Search for the cell housing the specified text and yield its (x, y) center coordinate. 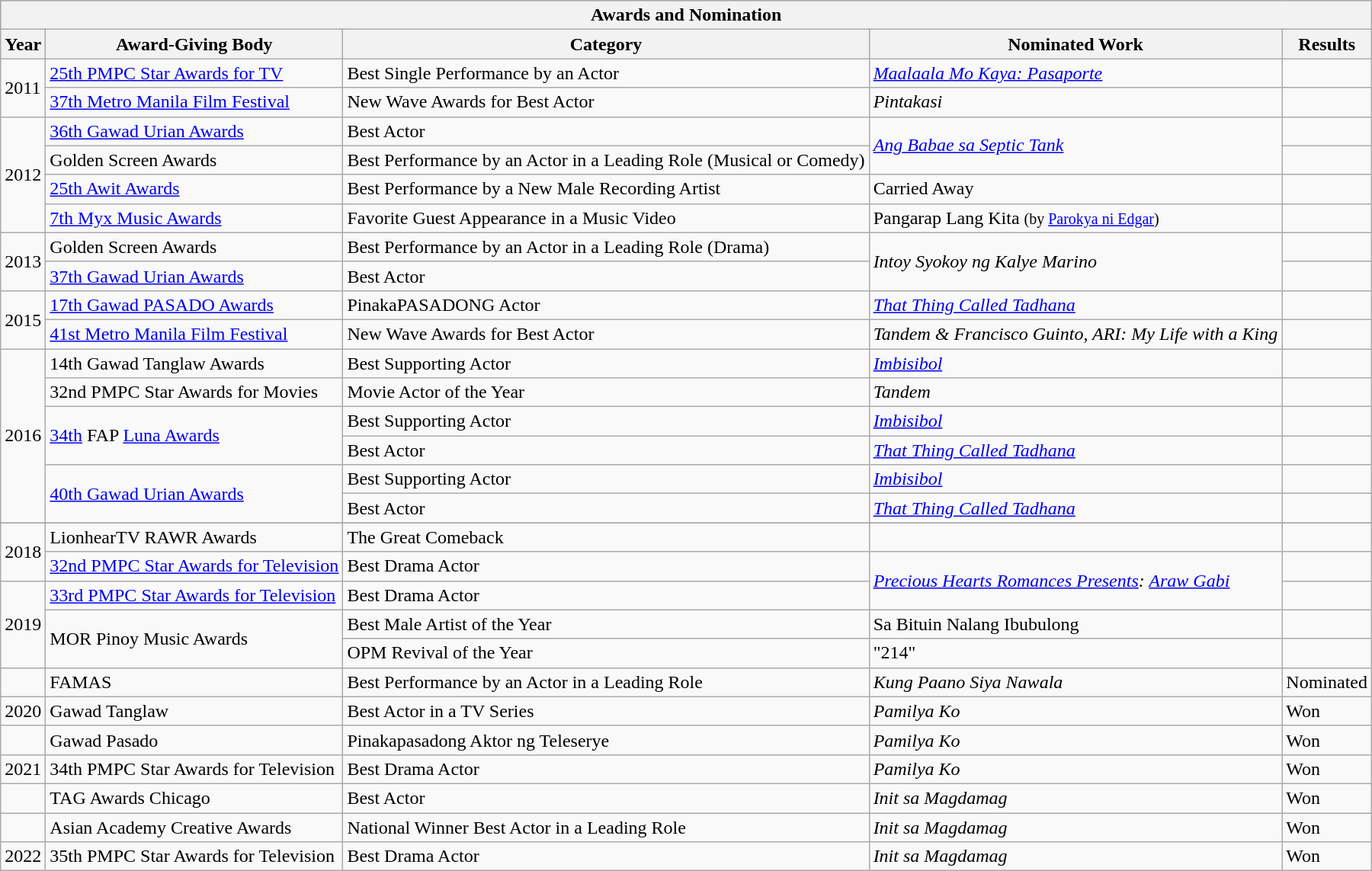
35th PMPC Star Awards for Television (194, 857)
Precious Hearts Romances Presents: Araw Gabi (1075, 581)
Best Performance by a New Male Recording Artist (606, 189)
The Great Comeback (606, 537)
Best Single Performance by an Actor (606, 73)
Awards and Nomination (686, 15)
Results (1327, 44)
Pinakapasadong Aktor ng Teleserye (606, 740)
MOR Pinoy Music Awards (194, 639)
Tandem (1075, 392)
36th Gawad Urian Awards (194, 131)
2021 (23, 769)
2012 (23, 175)
Kung Paano Siya Nawala (1075, 682)
7th Myx Music Awards (194, 218)
Gawad Tanglaw (194, 711)
34th FAP Luna Awards (194, 436)
Movie Actor of the Year (606, 392)
OPM Revival of the Year (606, 653)
2016 (23, 436)
17th Gawad PASADO Awards (194, 305)
LionhearTV RAWR Awards (194, 537)
Category (606, 44)
Intoy Syokoy ng Kalye Marino (1075, 261)
Asian Academy Creative Awards (194, 827)
25th PMPC Star Awards for TV (194, 73)
33rd PMPC Star Awards for Television (194, 595)
2011 (23, 88)
Carried Away (1075, 189)
Nominated Work (1075, 44)
Best Male Artist of the Year (606, 624)
Best Performance by an Actor in a Leading Role (606, 682)
PinakaPASADONG Actor (606, 305)
2022 (23, 857)
32nd PMPC Star Awards for Movies (194, 392)
Favorite Guest Appearance in a Music Video (606, 218)
32nd PMPC Star Awards for Television (194, 566)
2013 (23, 261)
2018 (23, 552)
Pintakasi (1075, 102)
TAG Awards Chicago (194, 798)
Ang Babae sa Septic Tank (1075, 146)
37th Gawad Urian Awards (194, 276)
2019 (23, 624)
41st Metro Manila Film Festival (194, 334)
Year (23, 44)
2020 (23, 711)
Best Performance by an Actor in a Leading Role (Drama) (606, 247)
14th Gawad Tanglaw Awards (194, 363)
FAMAS (194, 682)
25th Awit Awards (194, 189)
Best Actor in a TV Series (606, 711)
34th PMPC Star Awards for Television (194, 769)
Pangarap Lang Kita (by Parokya ni Edgar) (1075, 218)
National Winner Best Actor in a Leading Role (606, 827)
Best Performance by an Actor in a Leading Role (Musical or Comedy) (606, 160)
40th Gawad Urian Awards (194, 494)
Award-Giving Body (194, 44)
Nominated (1327, 682)
Sa Bituin Nalang Ibubulong (1075, 624)
Gawad Pasado (194, 740)
Maalaala Mo Kaya: Pasaporte (1075, 73)
37th Metro Manila Film Festival (194, 102)
Tandem & Francisco Guinto, ARI: My Life with a King (1075, 334)
"214" (1075, 653)
2015 (23, 319)
